Capture the cell that displays the provided text and extract its [x, y] central coordinate. 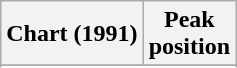
Chart (1991) [72, 34]
Peakposition [189, 34]
